Return the (x, y) coordinate for the center point of the cell that contains the specified text.  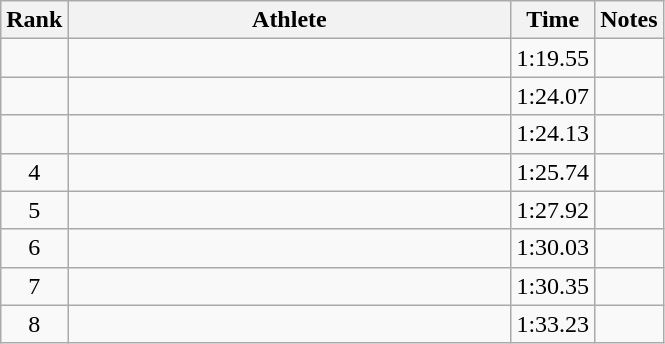
1:33.23 (553, 324)
1:24.13 (553, 134)
1:25.74 (553, 172)
Rank (34, 20)
4 (34, 172)
Notes (629, 20)
5 (34, 210)
1:30.35 (553, 286)
1:24.07 (553, 96)
1:30.03 (553, 248)
Athlete (290, 20)
1:27.92 (553, 210)
7 (34, 286)
1:19.55 (553, 58)
8 (34, 324)
6 (34, 248)
Time (553, 20)
